Return the (x, y) coordinate for the center point of the cell that contains the specified text.  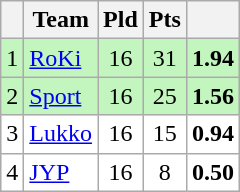
0.94 (212, 134)
1.56 (212, 96)
31 (164, 58)
RoKi (61, 58)
8 (164, 172)
Sport (61, 96)
15 (164, 134)
Lukko (61, 134)
Pld (121, 20)
3 (12, 134)
Team (61, 20)
2 (12, 96)
1.94 (212, 58)
4 (12, 172)
JYP (61, 172)
0.50 (212, 172)
Pts (164, 20)
25 (164, 96)
1 (12, 58)
